Return (X, Y) of the center of cell containing provided text 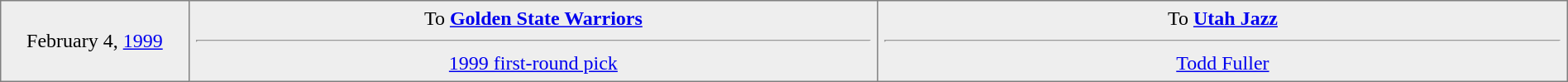
To Golden State Warriors1999 first-round pick (533, 41)
To Utah JazzTodd Fuller (1223, 41)
February 4, 1999 (94, 41)
